Detect which cell encompasses the target text, then output its [X, Y] center coordinate. 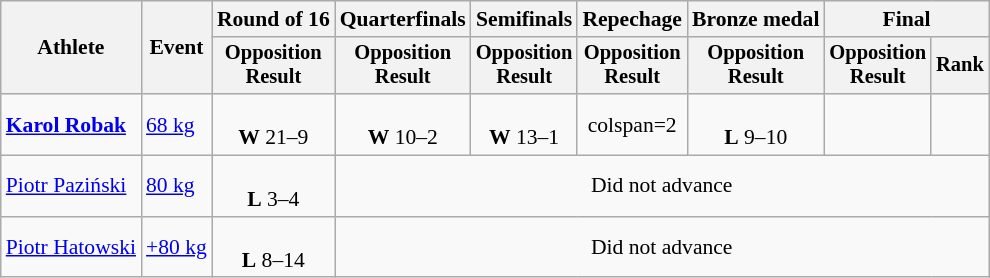
Semifinals [524, 19]
W 13–1 [524, 124]
Event [176, 48]
80 kg [176, 186]
Athlete [71, 48]
L 9–10 [756, 124]
Quarterfinals [403, 19]
Piotr Paziński [71, 186]
68 kg [176, 124]
Round of 16 [274, 19]
Piotr Hatowski [71, 248]
W 10–2 [403, 124]
Rank [960, 66]
Final [906, 19]
+80 kg [176, 248]
colspan=2 [632, 124]
L 3–4 [274, 186]
W 21–9 [274, 124]
Karol Robak [71, 124]
Repechage [632, 19]
L 8–14 [274, 248]
Bronze medal [756, 19]
